Extract the (X, Y) coordinate from the center of the cell holding the provided text.  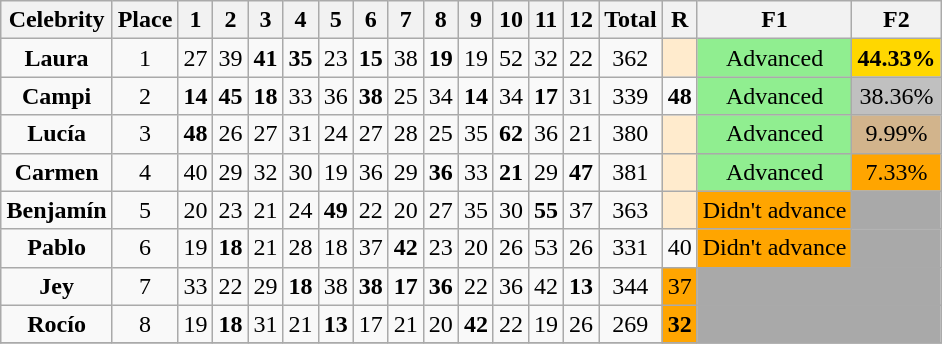
344 (631, 286)
38.36% (896, 96)
381 (631, 172)
39 (230, 58)
339 (631, 96)
12 (582, 20)
Total (631, 20)
Campi (56, 96)
10 (510, 20)
53 (546, 248)
Rocío (56, 324)
47 (582, 172)
45 (230, 96)
9.99% (896, 134)
269 (631, 324)
55 (546, 210)
Celebrity (56, 20)
Laura (56, 58)
49 (336, 210)
52 (510, 58)
44.33% (896, 58)
Jey (56, 286)
Benjamín (56, 210)
362 (631, 58)
15 (370, 58)
Lucía (56, 134)
380 (631, 134)
331 (631, 248)
7.33% (896, 172)
F2 (896, 20)
363 (631, 210)
Place (145, 20)
Pablo (56, 248)
41 (266, 58)
Carmen (56, 172)
R (680, 20)
9 (476, 20)
11 (546, 20)
62 (510, 134)
F1 (774, 20)
